Output the (X, Y) coordinate of the center of the cell containing the given text.  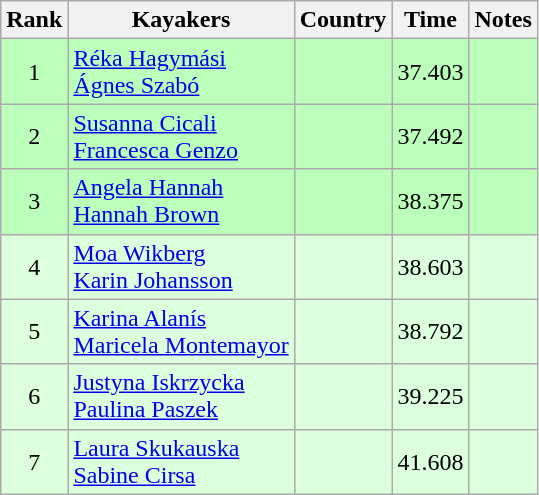
Réka HagymásiÁgnes Szabó (181, 72)
Kayakers (181, 20)
3 (34, 202)
7 (34, 462)
Rank (34, 20)
Karina AlanísMaricela Montemayor (181, 332)
2 (34, 136)
Country (343, 20)
Time (430, 20)
39.225 (430, 396)
41.608 (430, 462)
Notes (503, 20)
1 (34, 72)
5 (34, 332)
Moa WikbergKarin Johansson (181, 266)
Susanna CicaliFrancesca Genzo (181, 136)
38.375 (430, 202)
4 (34, 266)
37.403 (430, 72)
38.603 (430, 266)
Angela HannahHannah Brown (181, 202)
Justyna IskrzyckaPaulina Paszek (181, 396)
38.792 (430, 332)
Laura SkukauskaSabine Cirsa (181, 462)
6 (34, 396)
37.492 (430, 136)
